Detect which cell encompasses the target text, then output its [x, y] center coordinate. 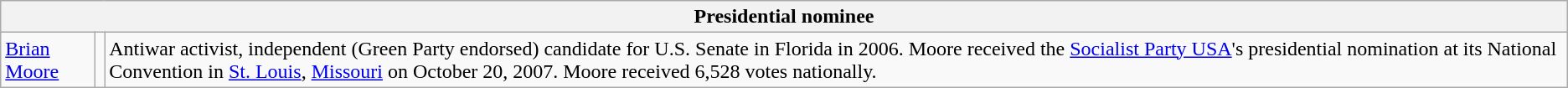
Presidential nominee [784, 17]
Brian Moore [49, 60]
